Output the (X, Y) coordinate of the center of the cell containing the given text.  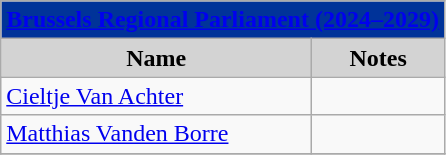
Brussels Regional Parliament (2024–2029) (223, 20)
Notes (378, 58)
Name (156, 58)
Matthias Vanden Borre (156, 134)
Cieltje Van Achter (156, 96)
